Find where the given text appears and provide that cell's center as [X, Y] coordinate. 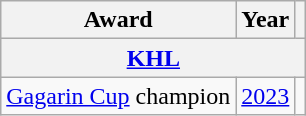
2023 [266, 96]
Award [118, 20]
Gagarin Cup champion [118, 96]
Year [266, 20]
KHL [154, 58]
